Output the [x, y] coordinate of the center of the cell containing the given text.  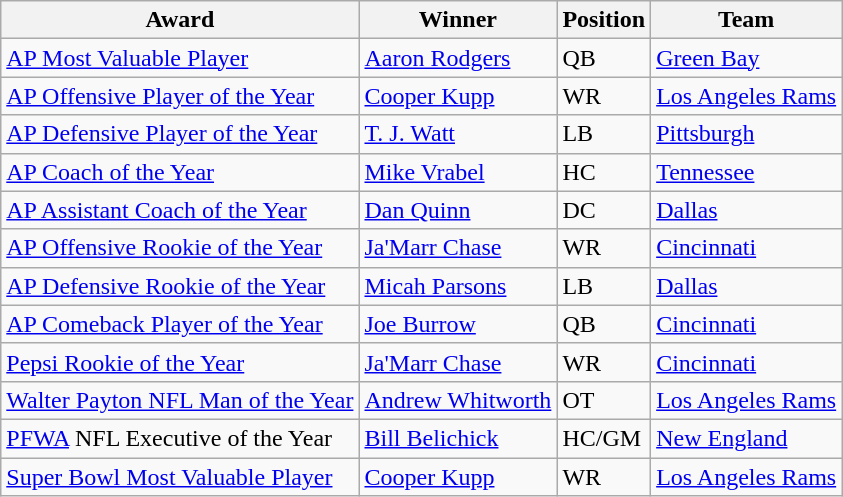
HC [604, 172]
Pepsi Rookie of the Year [180, 362]
Green Bay [746, 58]
Andrew Whitworth [458, 400]
Micah Parsons [458, 286]
DC [604, 210]
Joe Burrow [458, 324]
AP Comeback Player of the Year [180, 324]
Walter Payton NFL Man of the Year [180, 400]
AP Offensive Player of the Year [180, 96]
New England [746, 438]
AP Coach of the Year [180, 172]
HC/GM [604, 438]
Winner [458, 20]
Dan Quinn [458, 210]
Team [746, 20]
Aaron Rodgers [458, 58]
Super Bowl Most Valuable Player [180, 477]
AP Offensive Rookie of the Year [180, 248]
Bill Belichick [458, 438]
OT [604, 400]
Tennessee [746, 172]
T. J. Watt [458, 134]
Mike Vrabel [458, 172]
Award [180, 20]
Position [604, 20]
PFWA NFL Executive of the Year [180, 438]
AP Defensive Player of the Year [180, 134]
AP Assistant Coach of the Year [180, 210]
AP Defensive Rookie of the Year [180, 286]
Pittsburgh [746, 134]
AP Most Valuable Player [180, 58]
